Search for the cell housing the specified text and yield its (X, Y) center coordinate. 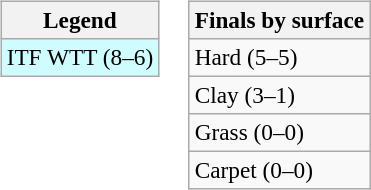
Grass (0–0) (279, 133)
ITF WTT (8–6) (80, 57)
Legend (80, 20)
Hard (5–5) (279, 57)
Carpet (0–0) (279, 171)
Clay (3–1) (279, 95)
Finals by surface (279, 20)
